Search for the cell housing the specified text and yield its (x, y) center coordinate. 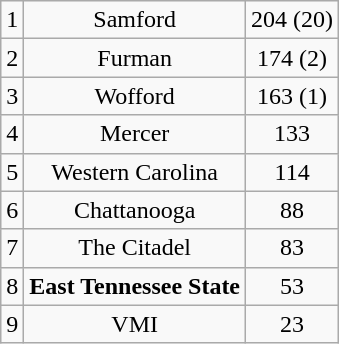
Wofford (135, 96)
2 (12, 58)
88 (292, 210)
53 (292, 286)
3 (12, 96)
1 (12, 20)
The Citadel (135, 248)
Mercer (135, 134)
VMI (135, 324)
204 (20) (292, 20)
174 (2) (292, 58)
Furman (135, 58)
4 (12, 134)
Chattanooga (135, 210)
114 (292, 172)
8 (12, 286)
133 (292, 134)
9 (12, 324)
6 (12, 210)
163 (1) (292, 96)
5 (12, 172)
Western Carolina (135, 172)
East Tennessee State (135, 286)
83 (292, 248)
Samford (135, 20)
23 (292, 324)
7 (12, 248)
